From the cell containing the given text, extract its center point as [X, Y] coordinate. 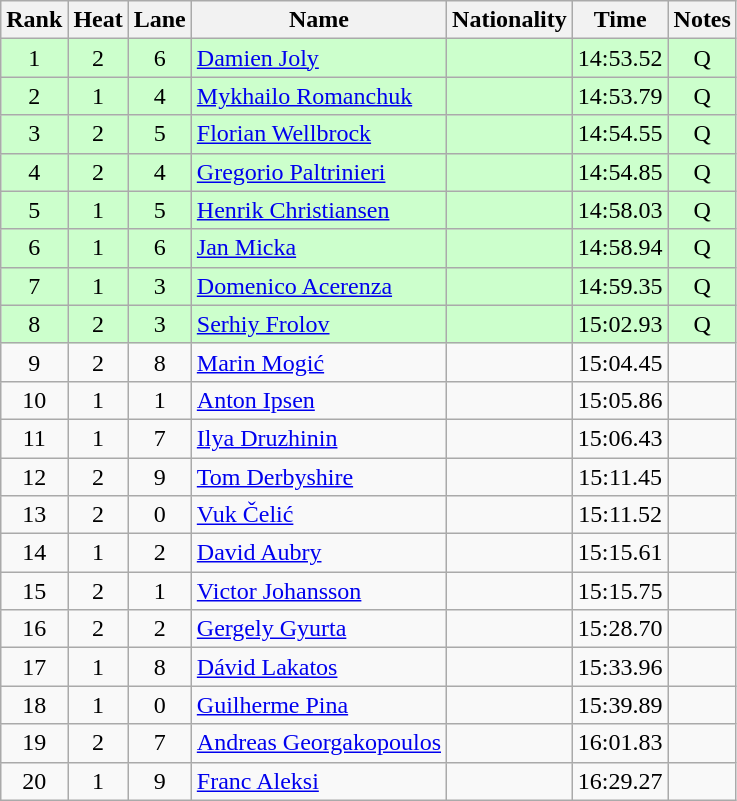
15:11.52 [620, 515]
17 [34, 667]
Guilherme Pina [318, 705]
14:53.79 [620, 96]
14:53.52 [620, 58]
Heat [98, 20]
15:39.89 [620, 705]
Ilya Druzhinin [318, 438]
15:06.43 [620, 438]
Florian Wellbrock [318, 134]
Victor Johansson [318, 591]
16:29.27 [620, 781]
14 [34, 553]
15:15.61 [620, 553]
Rank [34, 20]
Gregorio Paltrinieri [318, 172]
Marin Mogić [318, 362]
11 [34, 438]
19 [34, 743]
15 [34, 591]
13 [34, 515]
Serhiy Frolov [318, 324]
16:01.83 [620, 743]
10 [34, 400]
14:58.03 [620, 210]
15:05.86 [620, 400]
15:28.70 [620, 629]
14:58.94 [620, 248]
15:04.45 [620, 362]
16 [34, 629]
15:33.96 [620, 667]
Domenico Acerenza [318, 286]
Lane [160, 20]
Time [620, 20]
Nationality [510, 20]
15:02.93 [620, 324]
Franc Aleksi [318, 781]
David Aubry [318, 553]
Anton Ipsen [318, 400]
Tom Derbyshire [318, 477]
14:59.35 [620, 286]
18 [34, 705]
Andreas Georgakopoulos [318, 743]
Henrik Christiansen [318, 210]
Jan Micka [318, 248]
Mykhailo Romanchuk [318, 96]
14:54.85 [620, 172]
Damien Joly [318, 58]
20 [34, 781]
Dávid Lakatos [318, 667]
14:54.55 [620, 134]
Gergely Gyurta [318, 629]
12 [34, 477]
Notes [702, 20]
Vuk Čelić [318, 515]
Name [318, 20]
15:15.75 [620, 591]
15:11.45 [620, 477]
